Provide the (X, Y) coordinate of the cell's center where the given text is located.  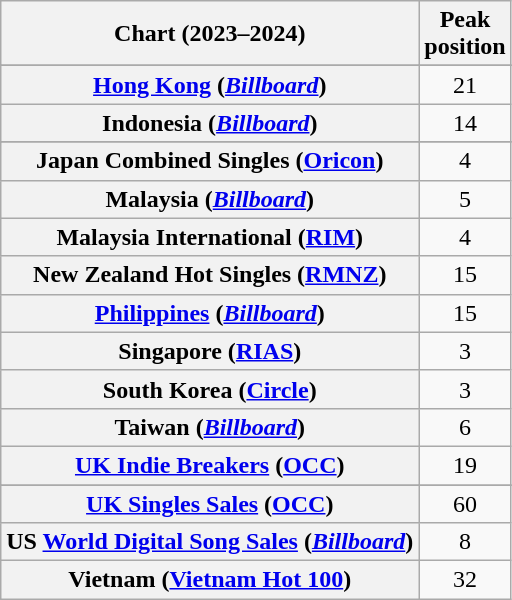
6 (465, 427)
5 (465, 199)
New Zealand Hot Singles (RMNZ) (210, 275)
14 (465, 123)
60 (465, 503)
UK Indie Breakers (OCC) (210, 465)
Taiwan (Billboard) (210, 427)
Chart (2023–2024) (210, 34)
21 (465, 85)
Malaysia (Billboard) (210, 199)
Philippines (Billboard) (210, 313)
Japan Combined Singles (Oricon) (210, 161)
8 (465, 542)
Singapore (RIAS) (210, 351)
Malaysia International (RIM) (210, 237)
UK Singles Sales (OCC) (210, 503)
Vietnam (Vietnam Hot 100) (210, 580)
US World Digital Song Sales (Billboard) (210, 542)
South Korea (Circle) (210, 389)
Hong Kong (Billboard) (210, 85)
32 (465, 580)
Indonesia (Billboard) (210, 123)
Peakposition (465, 34)
19 (465, 465)
